Output the (x, y) coordinate of the center of the cell containing the given text.  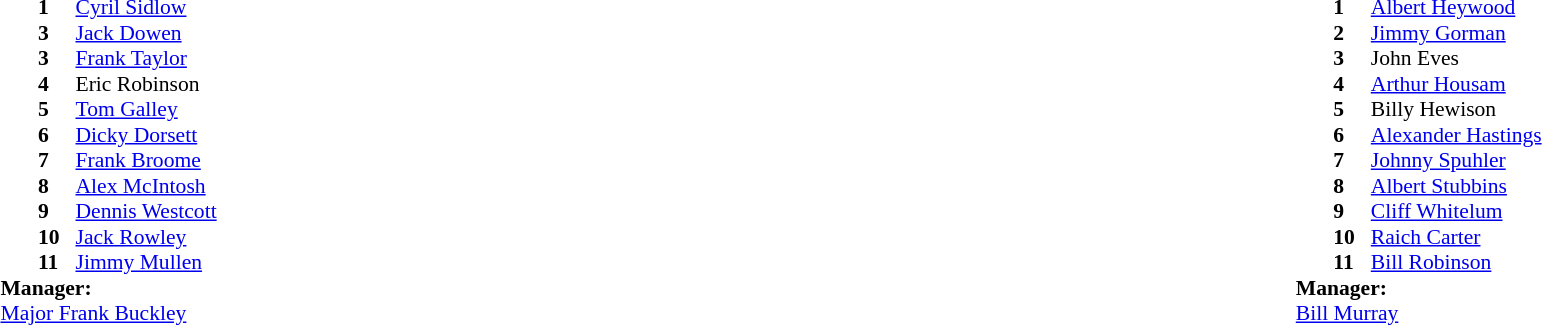
Eric Robinson (146, 84)
2 (1352, 33)
Billy Hewison (1456, 109)
Frank Broome (146, 161)
Dennis Westcott (146, 211)
Alexander Hastings (1456, 135)
Jack Rowley (146, 237)
Tom Galley (146, 109)
Frank Taylor (146, 59)
Albert Stubbins (1456, 186)
Raich Carter (1456, 237)
Dicky Dorsett (146, 135)
Johnny Spuhler (1456, 161)
Jimmy Mullen (146, 263)
Bill Robinson (1456, 263)
Jack Dowen (146, 33)
John Eves (1456, 59)
Arthur Housam (1456, 84)
Jimmy Gorman (1456, 33)
Cliff Whitelum (1456, 211)
Alex McIntosh (146, 186)
